Return the [X, Y] coordinate for the center point of the cell that contains the specified text.  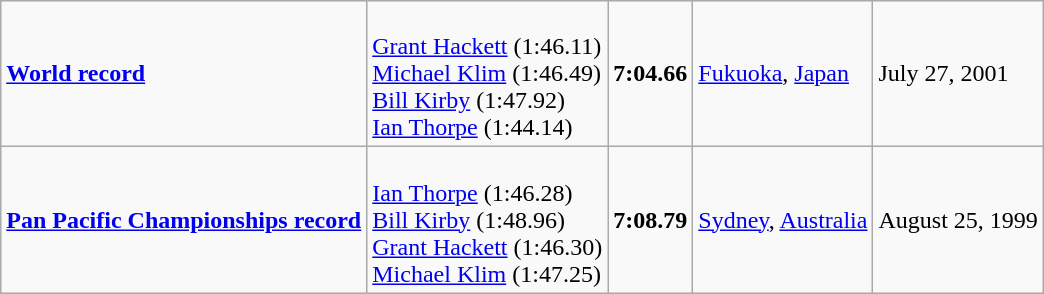
Pan Pacific Championships record [184, 220]
Ian Thorpe (1:46.28)Bill Kirby (1:48.96)Grant Hackett (1:46.30)Michael Klim (1:47.25) [488, 220]
World record [184, 74]
Fukuoka, Japan [783, 74]
August 25, 1999 [958, 220]
7:08.79 [650, 220]
7:04.66 [650, 74]
Sydney, Australia [783, 220]
Grant Hackett (1:46.11)Michael Klim (1:46.49)Bill Kirby (1:47.92)Ian Thorpe (1:44.14) [488, 74]
July 27, 2001 [958, 74]
